From the cell containing the given text, extract its center point as [x, y] coordinate. 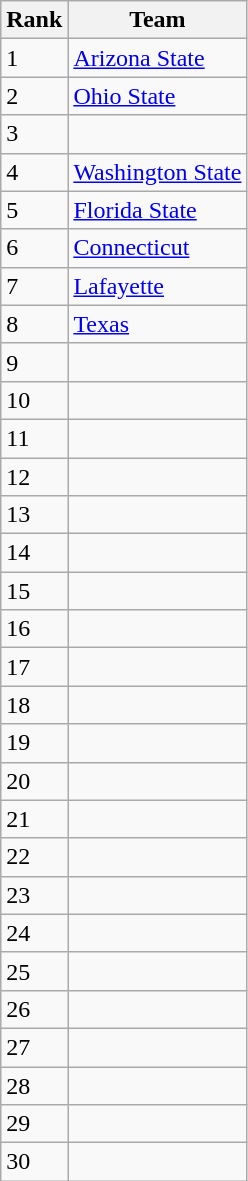
25 [34, 971]
Ohio State [158, 96]
1 [34, 58]
16 [34, 629]
14 [34, 553]
12 [34, 477]
4 [34, 172]
28 [34, 1085]
Washington State [158, 172]
8 [34, 324]
24 [34, 933]
5 [34, 210]
26 [34, 1009]
7 [34, 286]
9 [34, 362]
22 [34, 857]
21 [34, 819]
Team [158, 20]
6 [34, 248]
Texas [158, 324]
Connecticut [158, 248]
18 [34, 705]
11 [34, 438]
10 [34, 400]
2 [34, 96]
Arizona State [158, 58]
23 [34, 895]
15 [34, 591]
30 [34, 1162]
Florida State [158, 210]
20 [34, 781]
19 [34, 743]
13 [34, 515]
27 [34, 1047]
3 [34, 134]
17 [34, 667]
Lafayette [158, 286]
29 [34, 1124]
Rank [34, 20]
